Provide the [X, Y] coordinate of the cell's center where the given text is located.  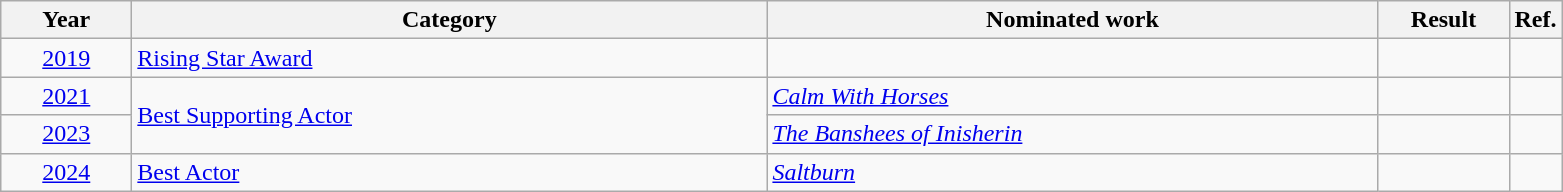
2023 [66, 134]
Saltburn [1072, 172]
2024 [66, 172]
Best Actor [450, 172]
Result [1444, 20]
The Banshees of Inisherin [1072, 134]
2021 [66, 96]
Calm With Horses [1072, 96]
Category [450, 20]
2019 [66, 58]
Year [66, 20]
Nominated work [1072, 20]
Rising Star Award [450, 58]
Ref. [1536, 20]
Best Supporting Actor [450, 115]
